Return the [X, Y] coordinate for the center point of the cell that contains the specified text.  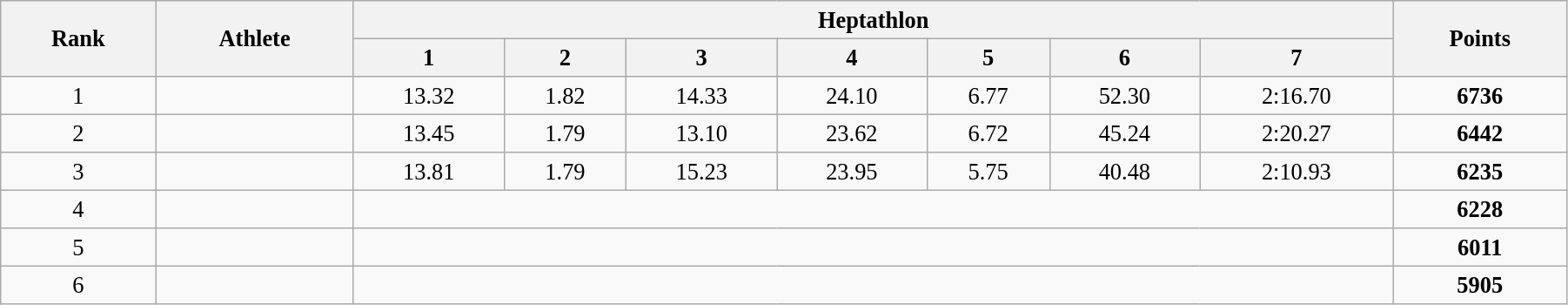
7 [1297, 58]
13.81 [428, 172]
Heptathlon [874, 19]
45.24 [1124, 133]
5905 [1479, 285]
2:16.70 [1297, 95]
6.77 [988, 95]
6736 [1479, 95]
13.45 [428, 133]
6235 [1479, 172]
Points [1479, 38]
2:20.27 [1297, 133]
6.72 [988, 133]
24.10 [853, 95]
13.32 [428, 95]
52.30 [1124, 95]
Athlete [255, 38]
6442 [1479, 133]
1.82 [566, 95]
23.95 [853, 172]
Rank [78, 38]
15.23 [701, 172]
14.33 [701, 95]
23.62 [853, 133]
6011 [1479, 247]
6228 [1479, 209]
2:10.93 [1297, 172]
40.48 [1124, 172]
5.75 [988, 172]
13.10 [701, 133]
